For the text-containing cell, return its midpoint in (X, Y) coordinate format. 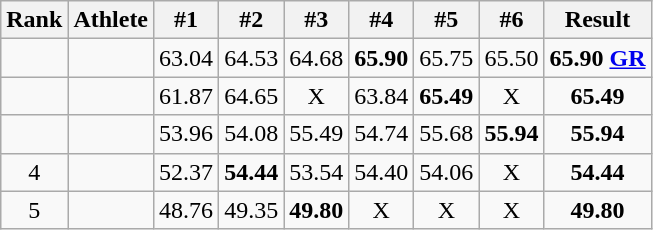
54.08 (252, 134)
#5 (446, 20)
#3 (316, 20)
63.04 (186, 58)
#2 (252, 20)
Rank (34, 20)
65.90 GR (598, 58)
53.96 (186, 134)
#6 (512, 20)
55.49 (316, 134)
49.35 (252, 210)
5 (34, 210)
55.68 (446, 134)
63.84 (382, 96)
64.65 (252, 96)
64.53 (252, 58)
48.76 (186, 210)
65.90 (382, 58)
65.50 (512, 58)
64.68 (316, 58)
4 (34, 172)
52.37 (186, 172)
65.75 (446, 58)
53.54 (316, 172)
#4 (382, 20)
Athlete (111, 20)
Result (598, 20)
54.40 (382, 172)
#1 (186, 20)
61.87 (186, 96)
54.06 (446, 172)
54.74 (382, 134)
